Return [x, y] of the center of cell containing provided text 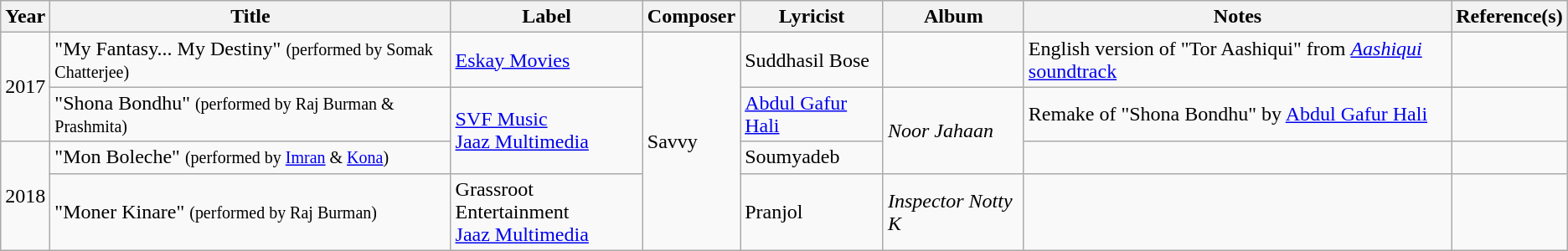
Grassroot EntertainmentJaaz Multimedia [546, 212]
2018 [25, 196]
Year [25, 17]
Noor Jahaan [953, 131]
Label [546, 17]
Eskay Movies [546, 60]
"Moner Kinare" (performed by Raj Burman) [250, 212]
Album [953, 17]
Savvy [691, 141]
Lyricist [812, 17]
Pranjol [812, 212]
Notes [1237, 17]
2017 [25, 87]
Title [250, 17]
Reference(s) [1509, 17]
Abdul Gafur Hali [812, 114]
Inspector Notty K [953, 212]
Soumyadeb [812, 157]
Composer [691, 17]
Suddhasil Bose [812, 60]
"Mon Boleche" (performed by Imran & Kona) [250, 157]
SVF MusicJaaz Multimedia [546, 131]
"My Fantasy... My Destiny" (performed by Somak Chatterjee) [250, 60]
English version of "Tor Aashiqui" from Aashiqui soundtrack [1237, 60]
Remake of "Shona Bondhu" by Abdul Gafur Hali [1237, 114]
"Shona Bondhu" (performed by Raj Burman & Prashmita) [250, 114]
